Identify which cell holds the provided text, then report its (X, Y) central coordinate. 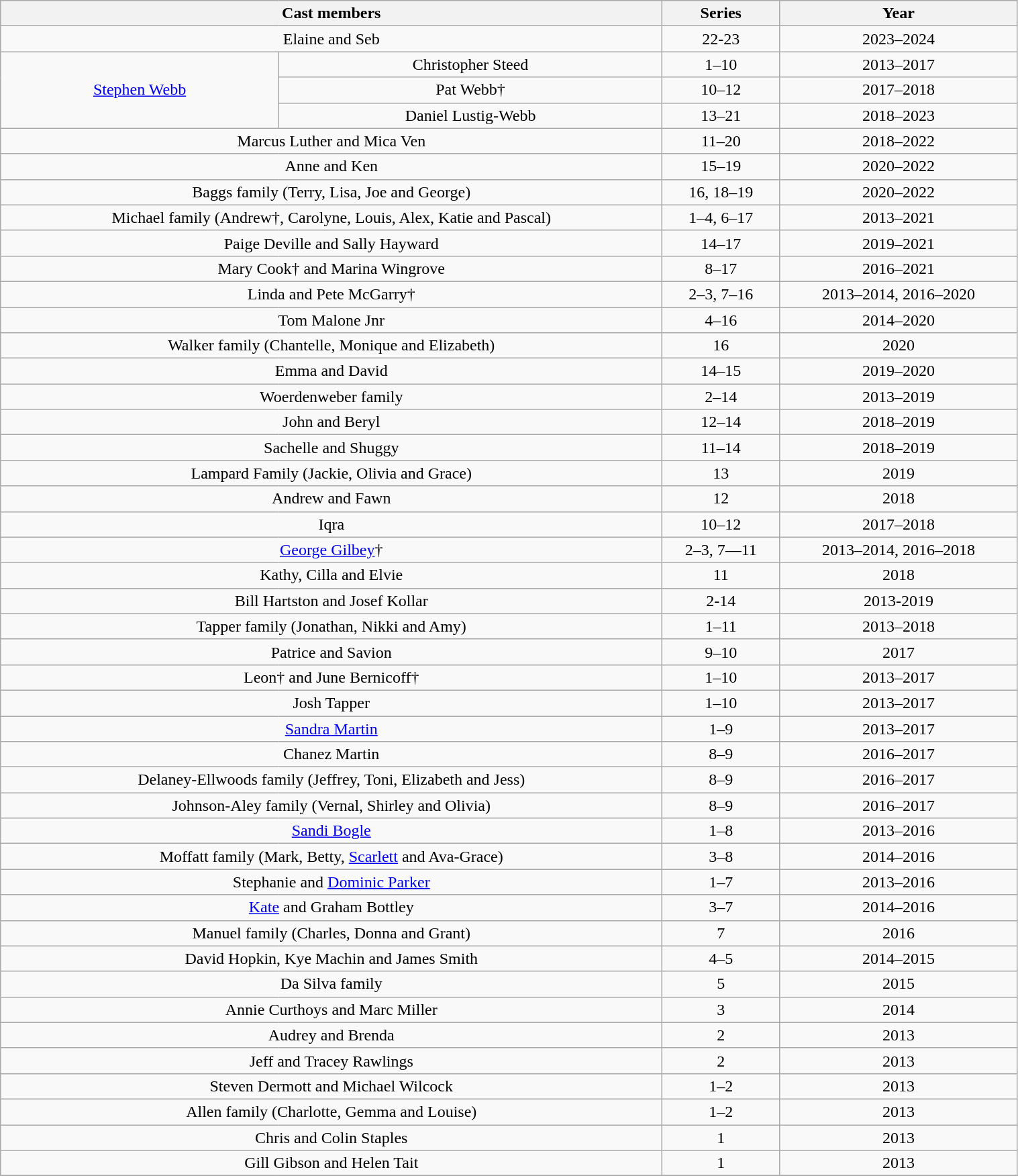
Sandi Bogle (332, 831)
Chanez Martin (332, 754)
2018–2022 (899, 141)
1–4, 6–17 (721, 217)
2017 (899, 652)
2014 (899, 1010)
Audrey and Brenda (332, 1035)
Baggs family (Terry, Lisa, Joe and George) (332, 192)
5 (721, 984)
2014–2015 (899, 959)
Sachelle and Shuggy (332, 448)
Lampard Family (Jackie, Olivia and Grace) (332, 473)
3 (721, 1010)
Linda and Pete McGarry† (332, 294)
Marcus Luther and Mica Ven (332, 141)
3–8 (721, 856)
Elaine and Seb (332, 39)
Christopher Steed (470, 64)
1–8 (721, 831)
7 (721, 933)
Bill Hartston and Josef Kollar (332, 601)
Jeff and Tracey Rawlings (332, 1061)
11–20 (721, 141)
Annie Curthoys and Marc Miller (332, 1010)
Moffatt family (Mark, Betty, Scarlett and Ava-Grace) (332, 856)
22-23 (721, 39)
2018–2023 (899, 115)
12–14 (721, 422)
Stephen Webb (140, 90)
2019 (899, 473)
Pat Webb† (470, 90)
Patrice and Savion (332, 652)
4–16 (721, 320)
Tom Malone Jnr (332, 320)
15–19 (721, 166)
11–14 (721, 448)
Paige Deville and Sally Hayward (332, 243)
Stephanie and Dominic Parker (332, 882)
Tapper family (Jonathan, Nikki and Amy) (332, 626)
2–14 (721, 397)
2019–2021 (899, 243)
Da Silva family (332, 984)
Cast members (332, 13)
Johnson-Aley family (Vernal, Shirley and Olivia) (332, 805)
George Gilbey† (332, 550)
2013–2021 (899, 217)
4–5 (721, 959)
16, 18–19 (721, 192)
Allen family (Charlotte, Gemma and Louise) (332, 1112)
John and Beryl (332, 422)
Steven Dermott and Michael Wilcock (332, 1086)
Sandra Martin (332, 728)
8–17 (721, 268)
13 (721, 473)
2–3, 7–16 (721, 294)
13–21 (721, 115)
2013–2018 (899, 626)
Woerdenweber family (332, 397)
11 (721, 575)
Kate and Graham Bottley (332, 908)
2023–2024 (899, 39)
2015 (899, 984)
Andrew and Fawn (332, 499)
2-14 (721, 601)
1–11 (721, 626)
2013–2014, 2016–2018 (899, 550)
1–9 (721, 728)
Walker family (Chantelle, Monique and Elizabeth) (332, 346)
2–3, 7—11 (721, 550)
Leon† and June Bernicoff† (332, 677)
12 (721, 499)
Mary Cook† and Marina Wingrove (332, 268)
Josh Tapper (332, 703)
David Hopkin, Kye Machin and James Smith (332, 959)
Year (899, 13)
2014–2020 (899, 320)
Daniel Lustig-Webb (470, 115)
2016 (899, 933)
Michael family (Andrew†, Carolyne, Louis, Alex, Katie and Pascal) (332, 217)
Chris and Colin Staples (332, 1138)
2016–2021 (899, 268)
2019–2020 (899, 371)
3–7 (721, 908)
Iqra (332, 524)
2013–2019 (899, 397)
Kathy, Cilla and Elvie (332, 575)
9–10 (721, 652)
2020 (899, 346)
2013-2019 (899, 601)
Anne and Ken (332, 166)
Delaney-Ellwoods family (Jeffrey, Toni, Elizabeth and Jess) (332, 780)
Gill Gibson and Helen Tait (332, 1163)
Series (721, 13)
Manuel family (Charles, Donna and Grant) (332, 933)
14–17 (721, 243)
Emma and David (332, 371)
14–15 (721, 371)
1–7 (721, 882)
2013–2014, 2016–2020 (899, 294)
16 (721, 346)
